Locate the cell with the specified text and output its (X, Y) center coordinate. 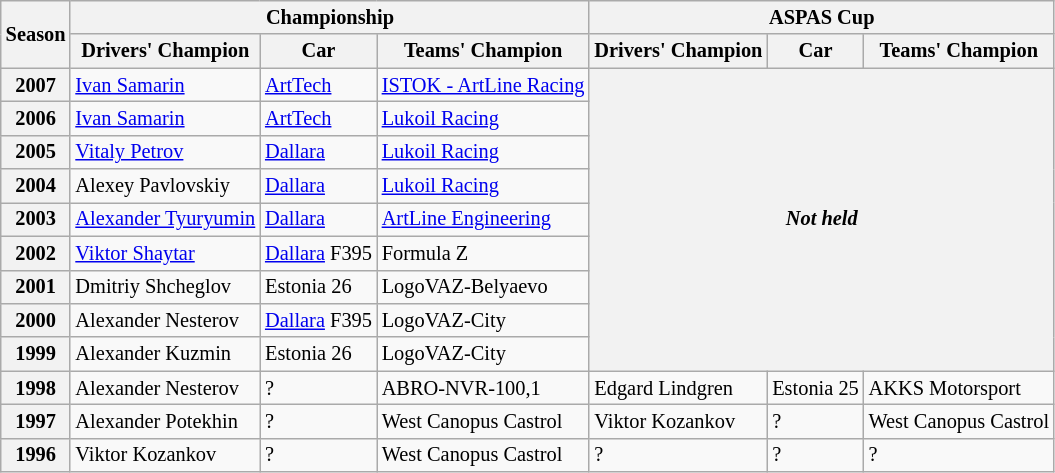
ISTOK - ArtLine Racing (484, 85)
2005 (36, 152)
1999 (36, 354)
2002 (36, 253)
ArtLine Engineering (484, 219)
1996 (36, 455)
1997 (36, 421)
2003 (36, 219)
2006 (36, 118)
2001 (36, 287)
Alexander Kuzmin (165, 354)
Season (36, 34)
2004 (36, 186)
Edgard Lindgren (678, 388)
Alexey Pavlovskiy (165, 186)
Championship (330, 17)
Formula Z (484, 253)
Estonia 25 (815, 388)
LogoVAZ-Belyaevo (484, 287)
2007 (36, 85)
Alexander Potekhin (165, 421)
Not held (822, 220)
Vitaly Petrov (165, 152)
Alexander Tyuryumin (165, 219)
1998 (36, 388)
Dmitriy Shcheglov (165, 287)
AKKS Motorsport (959, 388)
Viktor Shaytar (165, 253)
ASPAS Cup (822, 17)
ABRO-NVR-100,1 (484, 388)
2000 (36, 320)
